Extract the (X, Y) coordinate from the center of the cell holding the provided text.  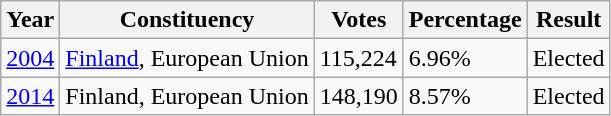
8.57% (465, 96)
Result (568, 20)
148,190 (358, 96)
2004 (30, 58)
2014 (30, 96)
Constituency (187, 20)
Percentage (465, 20)
Votes (358, 20)
115,224 (358, 58)
6.96% (465, 58)
Year (30, 20)
